Determine the [X, Y] coordinate at the center of the cell enclosing the given text.  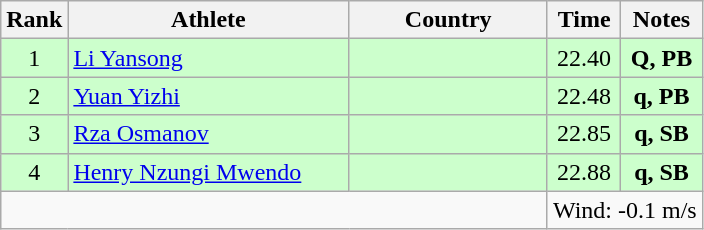
Notes [662, 20]
q, PB [662, 96]
22.40 [584, 58]
4 [34, 172]
22.48 [584, 96]
2 [34, 96]
1 [34, 58]
Q, PB [662, 58]
22.88 [584, 172]
Henry Nzungi Mwendo [208, 172]
Li Yansong [208, 58]
Yuan Yizhi [208, 96]
22.85 [584, 134]
Time [584, 20]
Wind: -0.1 m/s [624, 210]
Rza Osmanov [208, 134]
Athlete [208, 20]
3 [34, 134]
Country [448, 20]
Rank [34, 20]
